Provide the [X, Y] coordinate of the cell's center where the given text is located.  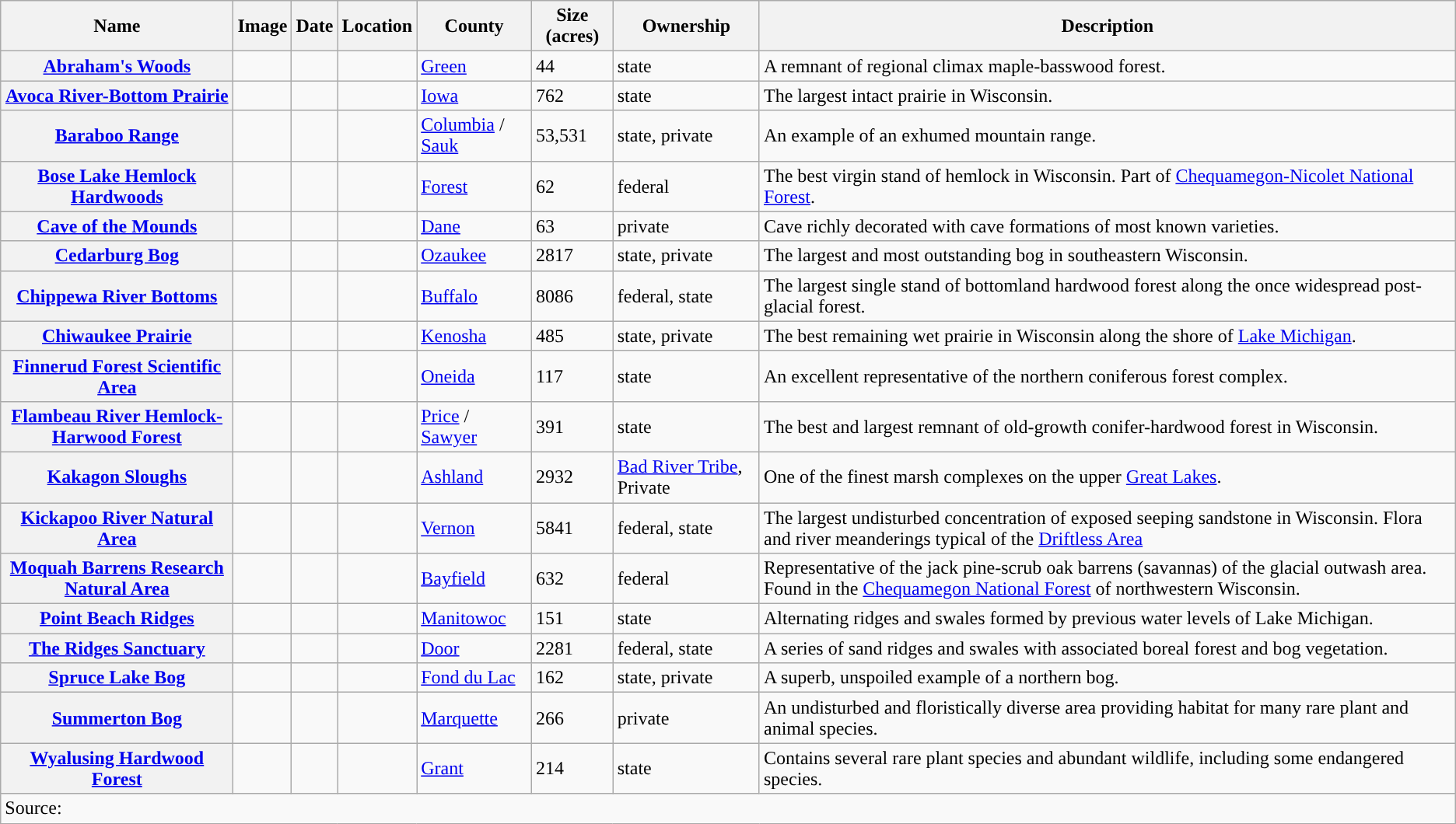
A remnant of regional climax maple-basswood forest. [1108, 66]
Abraham's Woods [117, 66]
Door [474, 648]
Baraboo Range [117, 135]
63 [572, 226]
Bose Lake Hemlock Hardwoods [117, 187]
Green [474, 66]
One of the finest marsh complexes on the upper Great Lakes. [1108, 477]
Date [314, 26]
Alternating ridges and swales formed by previous water levels of Lake Michigan. [1108, 619]
151 [572, 619]
2817 [572, 256]
Oneida [474, 376]
Cedarburg Bog [117, 256]
Image [263, 26]
Dane [474, 226]
Fond du Lac [474, 678]
Finnerud Forest Scientific Area [117, 376]
Columbia / Sauk [474, 135]
Description [1108, 26]
62 [572, 187]
Ashland [474, 477]
Cave richly decorated with cave formations of most known varieties. [1108, 226]
162 [572, 678]
Spruce Lake Bog [117, 678]
632 [572, 578]
Summerton Bog [117, 718]
The Ridges Sanctuary [117, 648]
Flambeau River Hemlock-Harwood Forest [117, 426]
53,531 [572, 135]
214 [572, 768]
Chippewa River Bottoms [117, 295]
The best and largest remnant of old-growth conifer-hardwood forest in Wisconsin. [1108, 426]
Moquah Barrens Research Natural Area [117, 578]
An example of an exhumed mountain range. [1108, 135]
The best remaining wet prairie in Wisconsin along the shore of Lake Michigan. [1108, 336]
An excellent representative of the northern coniferous forest complex. [1108, 376]
Ozaukee [474, 256]
5841 [572, 527]
Contains several rare plant species and abundant wildlife, including some endangered species. [1108, 768]
Name [117, 26]
Source: [728, 808]
Avoca River-Bottom Prairie [117, 96]
Marquette [474, 718]
Manitowoc [474, 619]
The largest intact prairie in Wisconsin. [1108, 96]
Size (acres) [572, 26]
2932 [572, 477]
762 [572, 96]
Buffalo [474, 295]
Price / Sawyer [474, 426]
2281 [572, 648]
Iowa [474, 96]
Cave of the Mounds [117, 226]
266 [572, 718]
Bayfield [474, 578]
Grant [474, 768]
Vernon [474, 527]
44 [572, 66]
Kakagon Sloughs [117, 477]
Wyalusing Hardwood Forest [117, 768]
117 [572, 376]
The largest and most outstanding bog in southeastern Wisconsin. [1108, 256]
Bad River Tribe, Private [686, 477]
Chiwaukee Prairie [117, 336]
The largest undisturbed concentration of exposed seeping sandstone in Wisconsin. Flora and river meanderings typical of the Driftless Area [1108, 527]
An undisturbed and floristically diverse area providing habitat for many rare plant and animal species. [1108, 718]
County [474, 26]
The largest single stand of bottomland hardwood forest along the once widespread post-glacial forest. [1108, 295]
Point Beach Ridges [117, 619]
A series of sand ridges and swales with associated boreal forest and bog vegetation. [1108, 648]
Kenosha [474, 336]
8086 [572, 295]
The best virgin stand of hemlock in Wisconsin. Part of Chequamegon-Nicolet National Forest. [1108, 187]
391 [572, 426]
A superb, unspoiled example of a northern bog. [1108, 678]
Location [377, 26]
Ownership [686, 26]
Forest [474, 187]
Kickapoo River Natural Area [117, 527]
485 [572, 336]
